From the cell containing the given text, extract its center point as (X, Y) coordinate. 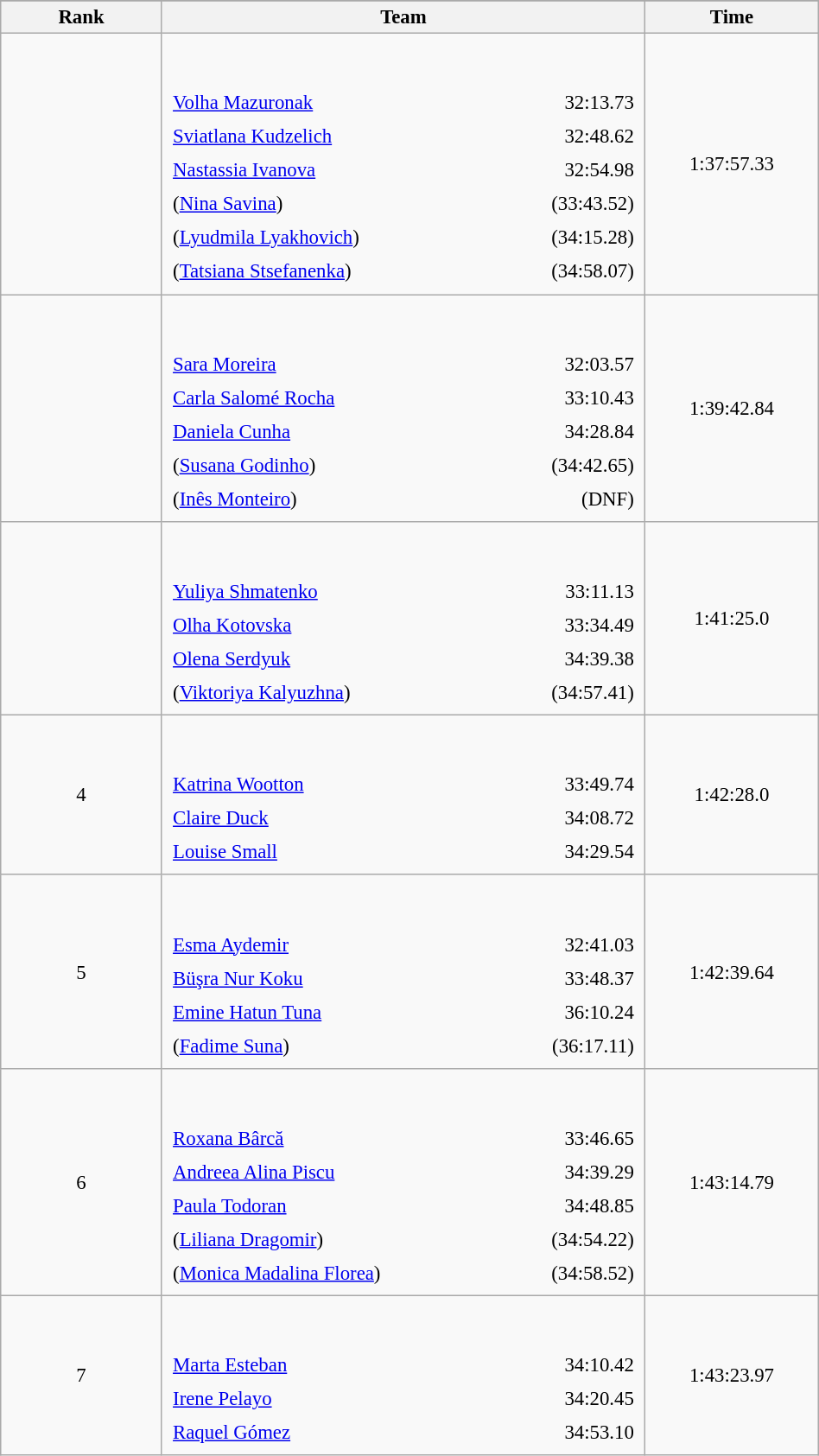
Sara Moreira (321, 364)
(Liliana Dragomir) (333, 1239)
(34:58.07) (563, 271)
(36:17.11) (553, 1046)
33:11.13 (562, 591)
Katrina Wootton (320, 785)
(Monica Madalina Florea) (333, 1273)
Emine Hatun Tuna (318, 1012)
Volha Mazuronak (328, 103)
Sviatlana Kudzelich (328, 137)
Irene Pelayo (314, 1399)
Raquel Gómez (314, 1433)
Nastassia Ivanova (328, 170)
(DNF) (557, 499)
34:29.54 (555, 852)
7 (81, 1376)
(Inês Monteiro) (321, 499)
Sara Moreira 32:03.57 Carla Salomé Rocha 33:10.43 Daniela Cunha 34:28.84 (Susana Godinho) (34:42.65) (Inês Monteiro) (DNF) (403, 408)
36:10.24 (553, 1012)
6 (81, 1182)
32:54.98 (563, 170)
Andreea Alina Piscu (333, 1172)
34:20.45 (549, 1399)
Paula Todoran (333, 1205)
32:41.03 (553, 944)
Esma Aydemir 32:41.03 Büşra Nur Koku 33:48.37 Emine Hatun Tuna 36:10.24 (Fadime Suna) (36:17.11) (403, 972)
(33:43.52) (563, 204)
1:42:28.0 (733, 795)
(34:58.52) (569, 1273)
34:39.29 (569, 1172)
Esma Aydemir (318, 944)
Olha Kotovska (327, 625)
33:48.37 (553, 978)
Team (403, 17)
1:43:23.97 (733, 1376)
1:43:14.79 (733, 1182)
32:48.62 (563, 137)
33:49.74 (555, 785)
Carla Salomé Rocha (321, 397)
(Fadime Suna) (318, 1046)
34:28.84 (557, 431)
32:13.73 (563, 103)
(Lyudmila Lyakhovich) (328, 238)
5 (81, 972)
34:39.38 (562, 658)
Marta Esteban (314, 1365)
1:42:39.64 (733, 972)
32:03.57 (557, 364)
Louise Small (320, 852)
33:34.49 (562, 625)
33:46.65 (569, 1138)
Katrina Wootton 33:49.74 Claire Duck 34:08.72 Louise Small 34:29.54 (403, 795)
(Nina Savina) (328, 204)
Roxana Bârcă (333, 1138)
Claire Duck (320, 818)
(34:57.41) (562, 692)
Yuliya Shmatenko 33:11.13 Olha Kotovska 33:34.49 Olena Serdyuk 34:39.38 (Viktoriya Kalyuzhna) (34:57.41) (403, 619)
(34:42.65) (557, 465)
Marta Esteban 34:10.42 Irene Pelayo 34:20.45 Raquel Gómez 34:53.10 (403, 1376)
Olena Serdyuk (327, 658)
1:39:42.84 (733, 408)
(34:15.28) (563, 238)
Daniela Cunha (321, 431)
1:37:57.33 (733, 164)
(Tatsiana Stsefanenka) (328, 271)
Rank (81, 17)
1:41:25.0 (733, 619)
34:08.72 (555, 818)
33:10.43 (557, 397)
34:10.42 (549, 1365)
(Viktoriya Kalyuzhna) (327, 692)
4 (81, 795)
Time (733, 17)
Yuliya Shmatenko (327, 591)
(34:54.22) (569, 1239)
(Susana Godinho) (321, 465)
34:48.85 (569, 1205)
34:53.10 (549, 1433)
Büşra Nur Koku (318, 978)
Roxana Bârcă 33:46.65 Andreea Alina Piscu 34:39.29 Paula Todoran 34:48.85 (Liliana Dragomir) (34:54.22) (Monica Madalina Florea) (34:58.52) (403, 1182)
